Detect which cell encompasses the target text, then output its (x, y) center coordinate. 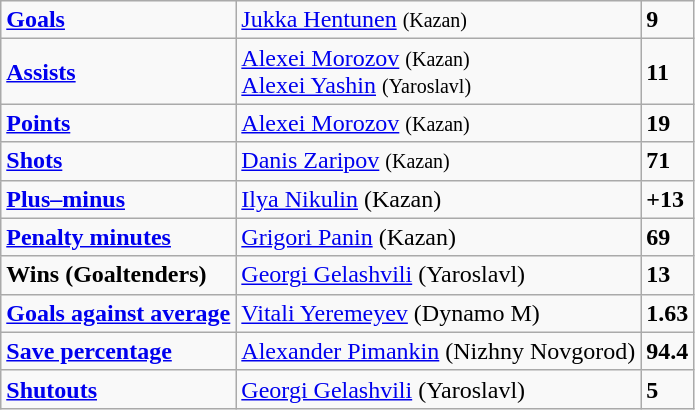
Points (118, 123)
69 (668, 237)
5 (668, 389)
19 (668, 123)
13 (668, 275)
Alexei Morozov (Kazan) (438, 123)
Ilya Nikulin (Kazan) (438, 199)
Wins (Goaltenders) (118, 275)
71 (668, 161)
Plus–minus (118, 199)
Assists (118, 72)
Shutouts (118, 389)
Jukka Hentunen (Kazan) (438, 20)
9 (668, 20)
Grigori Panin (Kazan) (438, 237)
Vitali Yeremeyev (Dynamo M) (438, 313)
1.63 (668, 313)
Save percentage (118, 351)
Alexei Morozov (Kazan) Alexei Yashin (Yaroslavl) (438, 72)
Shots (118, 161)
+13 (668, 199)
Danis Zaripov (Kazan) (438, 161)
Penalty minutes (118, 237)
94.4 (668, 351)
Goals against average (118, 313)
Goals (118, 20)
Alexander Pimankin (Nizhny Novgorod) (438, 351)
11 (668, 72)
